Determine the [X, Y] coordinate at the center of the cell enclosing the given text.  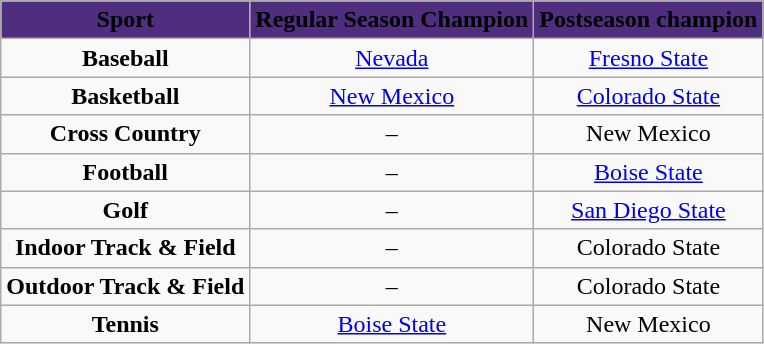
Football [126, 172]
Postseason champion [648, 20]
Sport [126, 20]
Cross Country [126, 134]
Tennis [126, 324]
Outdoor Track & Field [126, 286]
Nevada [392, 58]
Indoor Track & Field [126, 248]
Fresno State [648, 58]
Baseball [126, 58]
Regular Season Champion [392, 20]
Basketball [126, 96]
Golf [126, 210]
San Diego State [648, 210]
